Identify which cell holds the provided text, then report its (x, y) central coordinate. 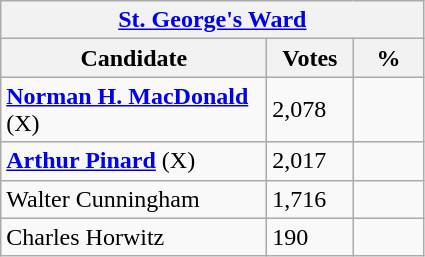
1,716 (310, 199)
St. George's Ward (212, 20)
2,017 (310, 161)
Votes (310, 58)
Walter Cunningham (134, 199)
2,078 (310, 110)
190 (310, 237)
% (388, 58)
Charles Horwitz (134, 237)
Candidate (134, 58)
Norman H. MacDonald (X) (134, 110)
Arthur Pinard (X) (134, 161)
